For the text-containing cell, return its midpoint in (X, Y) coordinate format. 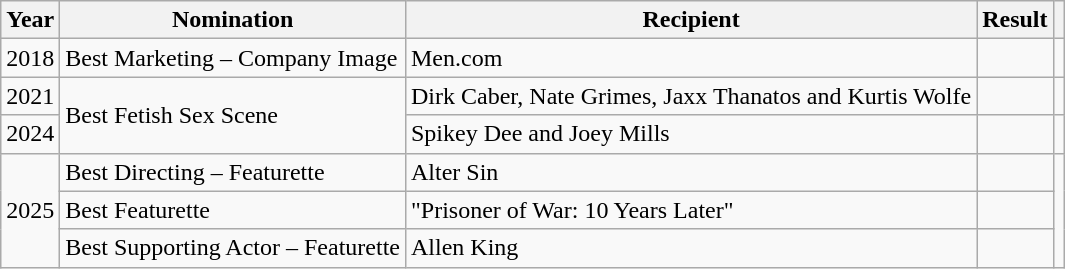
Result (1015, 20)
2021 (30, 96)
Best Featurette (233, 210)
Allen King (690, 248)
Dirk Caber, Nate Grimes, Jaxx Thanatos and Kurtis Wolfe (690, 96)
Year (30, 20)
Nomination (233, 20)
Best Directing – Featurette (233, 172)
Spikey Dee and Joey Mills (690, 134)
2025 (30, 210)
Recipient (690, 20)
"Prisoner of War: 10 Years Later" (690, 210)
Best Fetish Sex Scene (233, 115)
Alter Sin (690, 172)
Best Marketing – Company Image (233, 58)
2018 (30, 58)
Men.com (690, 58)
2024 (30, 134)
Best Supporting Actor – Featurette (233, 248)
